Find where the given text appears and provide that cell's center as (X, Y) coordinate. 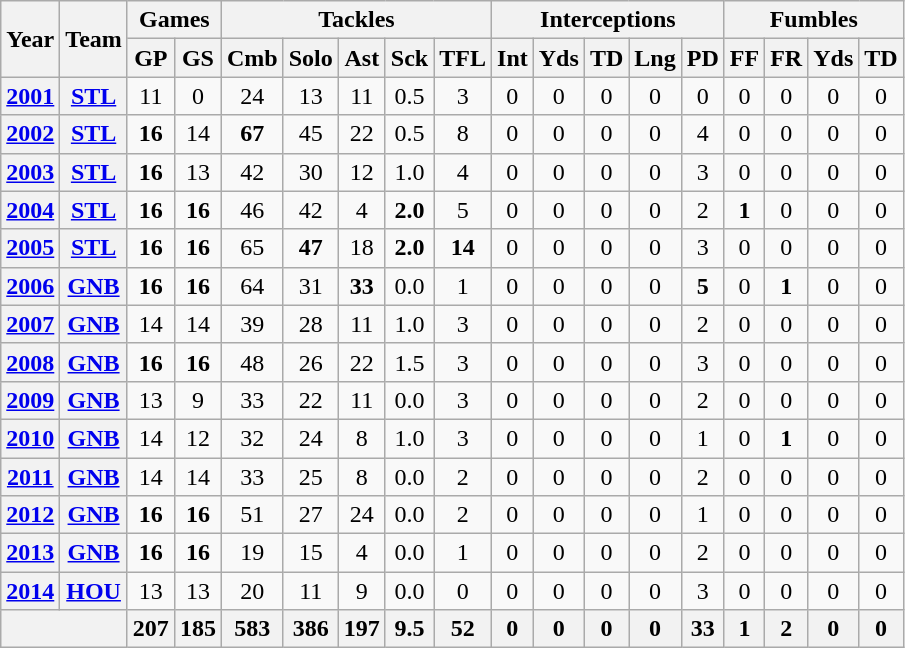
19 (252, 553)
9.5 (409, 629)
Cmb (252, 58)
48 (252, 362)
185 (198, 629)
Team (94, 39)
31 (310, 286)
1.5 (409, 362)
27 (310, 515)
386 (310, 629)
2005 (30, 248)
GS (198, 58)
52 (463, 629)
46 (252, 210)
20 (252, 591)
2010 (30, 438)
2013 (30, 553)
51 (252, 515)
Lng (655, 58)
2001 (30, 96)
FF (744, 58)
Year (30, 39)
18 (362, 248)
Sck (409, 58)
Ast (362, 58)
39 (252, 324)
TFL (463, 58)
26 (310, 362)
28 (310, 324)
Games (174, 20)
67 (252, 134)
2012 (30, 515)
25 (310, 477)
GP (150, 58)
Solo (310, 58)
47 (310, 248)
Tackles (356, 20)
15 (310, 553)
2008 (30, 362)
2003 (30, 172)
Int (513, 58)
2011 (30, 477)
Interceptions (608, 20)
2014 (30, 591)
65 (252, 248)
HOU (94, 591)
207 (150, 629)
197 (362, 629)
30 (310, 172)
64 (252, 286)
2007 (30, 324)
2004 (30, 210)
45 (310, 134)
2002 (30, 134)
Fumbles (814, 20)
2006 (30, 286)
583 (252, 629)
PD (702, 58)
FR (786, 58)
32 (252, 438)
2009 (30, 400)
